Provide the (X, Y) coordinate of the cell's center where the given text is located.  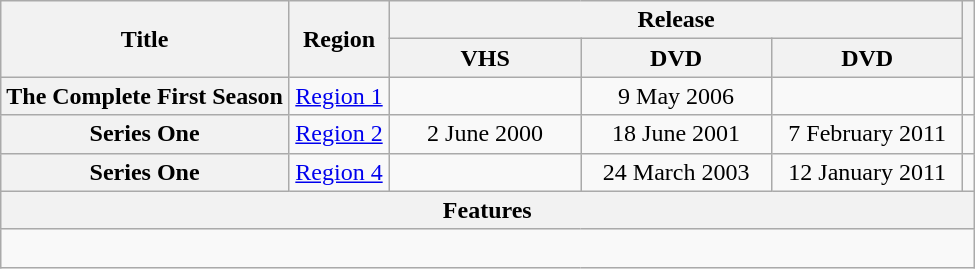
Region 1 (338, 96)
7 February 2011 (868, 134)
Release (676, 20)
Region 4 (338, 172)
2 June 2000 (486, 134)
9 May 2006 (676, 96)
Region (338, 39)
Title (145, 39)
Region 2 (338, 134)
Features (488, 210)
24 March 2003 (676, 172)
12 January 2011 (868, 172)
18 June 2001 (676, 134)
The Complete First Season (145, 96)
VHS (486, 58)
